Locate the cell with the specified text and output its [x, y] center coordinate. 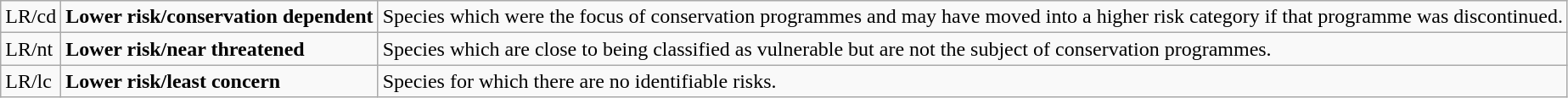
Species for which there are no identifiable risks. [973, 81]
Lower risk/conservation dependent [219, 17]
LR/cd [31, 17]
Lower risk/least concern [219, 81]
LR/nt [31, 49]
LR/lc [31, 81]
Species which are close to being classified as vulnerable but are not the subject of conservation programmes. [973, 49]
Species which were the focus of conservation programmes and may have moved into a higher risk category if that programme was discontinued. [973, 17]
Lower risk/near threatened [219, 49]
